Return [x, y] of the center of cell containing provided text 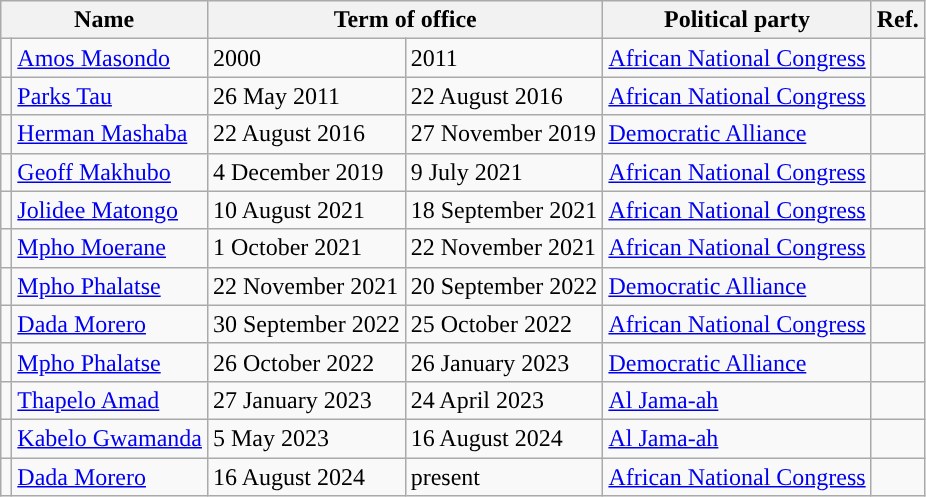
20 September 2022 [504, 286]
Name [104, 20]
Jolidee Matongo [110, 210]
Amos Masondo [110, 58]
Herman Mashaba [110, 134]
Thapelo Amad [110, 400]
Ref. [898, 20]
2011 [504, 58]
26 May 2011 [306, 96]
10 August 2021 [306, 210]
Kabelo Gwamanda [110, 438]
30 September 2022 [306, 324]
25 October 2022 [504, 324]
27 November 2019 [504, 134]
Geoff Makhubo [110, 172]
9 July 2021 [504, 172]
Term of office [404, 20]
27 January 2023 [306, 400]
26 January 2023 [504, 362]
4 December 2019 [306, 172]
Mpho Moerane [110, 248]
18 September 2021 [504, 210]
Political party [737, 20]
5 May 2023 [306, 438]
26 October 2022 [306, 362]
2000 [306, 58]
present [504, 477]
24 April 2023 [504, 400]
Parks Tau [110, 96]
1 October 2021 [306, 248]
